Pinpoint the cell where the given text exists, returning its (X, Y) midpoint coordinate. 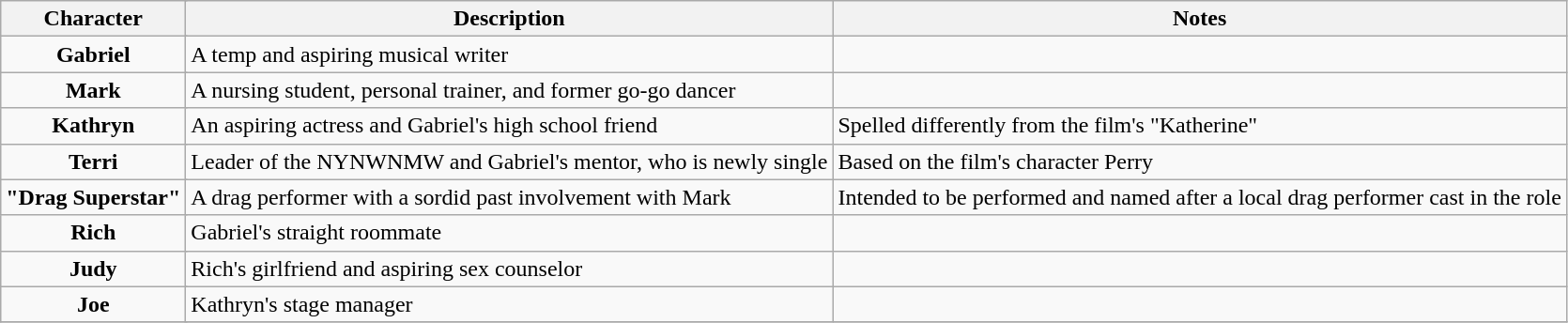
"Drag Superstar" (94, 197)
A drag performer with a sordid past involvement with Mark (509, 197)
Intended to be performed and named after a local drag performer cast in the role (1200, 197)
Judy (94, 269)
An aspiring actress and Gabriel's high school friend (509, 126)
Notes (1200, 19)
Rich (94, 233)
Gabriel's straight roommate (509, 233)
A temp and aspiring musical writer (509, 54)
Gabriel (94, 54)
Spelled differently from the film's "Katherine" (1200, 126)
Mark (94, 90)
Kathryn's stage manager (509, 304)
Terri (94, 161)
Character (94, 19)
Kathryn (94, 126)
Description (509, 19)
Based on the film's character Perry (1200, 161)
Joe (94, 304)
Leader of the NYNWNMW and Gabriel's mentor, who is newly single (509, 161)
A nursing student, personal trainer, and former go-go dancer (509, 90)
Rich's girlfriend and aspiring sex counselor (509, 269)
